Extract the [X, Y] coordinate from the center of the cell holding the provided text.  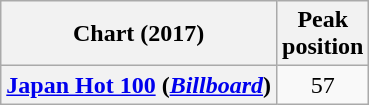
Chart (2017) [139, 34]
Japan Hot 100 (Billboard) [139, 85]
Peakposition [323, 34]
57 [323, 85]
